Locate the cell with the specified text and output its [X, Y] center coordinate. 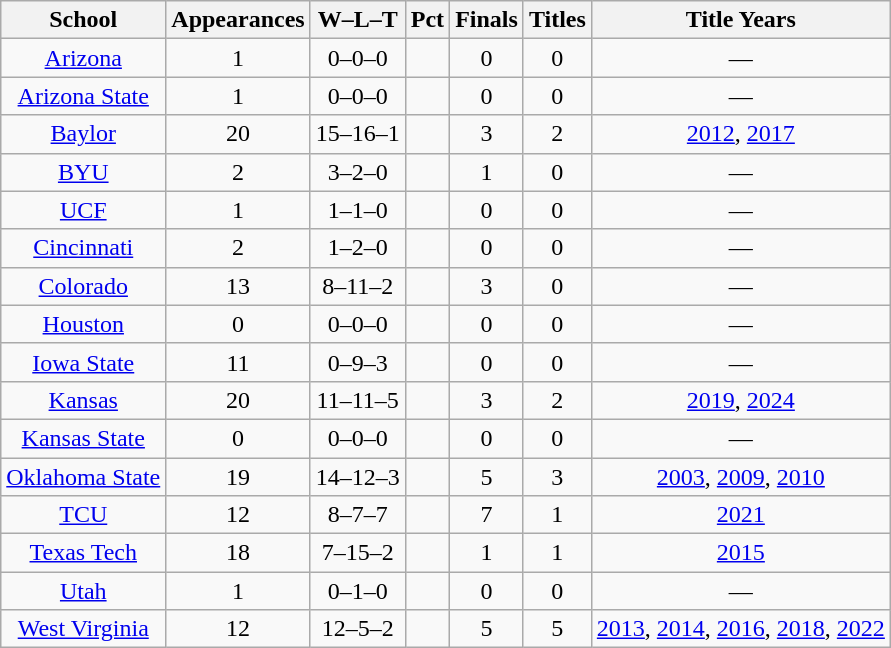
2013, 2014, 2016, 2018, 2022 [740, 629]
School [84, 20]
0–1–0 [358, 591]
TCU [84, 515]
1–1–0 [358, 210]
Iowa State [84, 362]
Colorado [84, 286]
15–16–1 [358, 134]
Kansas [84, 400]
Arizona State [84, 96]
UCF [84, 210]
Utah [84, 591]
2015 [740, 553]
18 [238, 553]
Baylor [84, 134]
3–2–0 [358, 172]
Oklahoma State [84, 477]
Appearances [238, 20]
Texas Tech [84, 553]
Kansas State [84, 438]
19 [238, 477]
Pct [427, 20]
7–15–2 [358, 553]
Finals [487, 20]
2012, 2017 [740, 134]
14–12–3 [358, 477]
0–9–3 [358, 362]
8–7–7 [358, 515]
W–L–T [358, 20]
2019, 2024 [740, 400]
West Virginia [84, 629]
2021 [740, 515]
Houston [84, 324]
Title Years [740, 20]
1–2–0 [358, 248]
11 [238, 362]
11–11–5 [358, 400]
8–11–2 [358, 286]
Cincinnati [84, 248]
2003, 2009, 2010 [740, 477]
Arizona [84, 58]
Titles [557, 20]
13 [238, 286]
12–5–2 [358, 629]
7 [487, 515]
BYU [84, 172]
